Find where the given text appears and provide that cell's center as (x, y) coordinate. 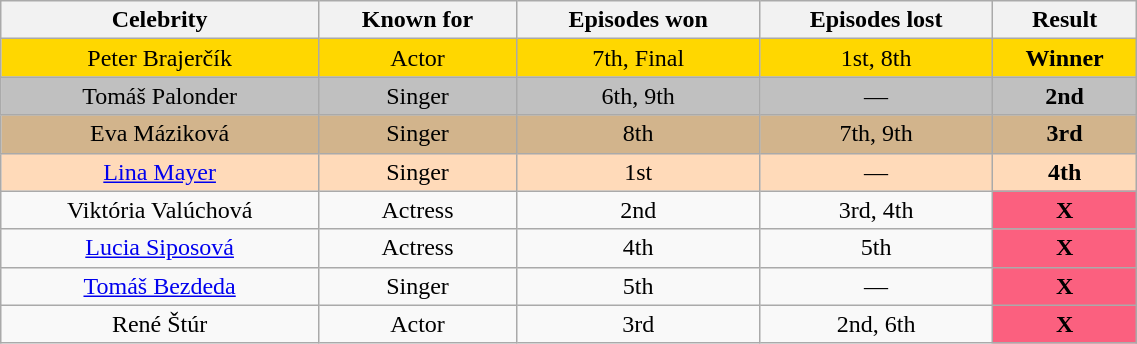
Eva Máziková (160, 134)
1st, 8th (876, 58)
Viktória Valúchová (160, 210)
6th, 9th (638, 96)
3rd, 4th (876, 210)
Winner (1064, 58)
Tomáš Palonder (160, 96)
Tomáš Bezdeda (160, 286)
Lucia Siposová (160, 248)
2nd, 6th (876, 324)
Result (1064, 20)
Lina Mayer (160, 172)
7th, Final (638, 58)
7th, 9th (876, 134)
1st (638, 172)
Celebrity (160, 20)
Episodes won (638, 20)
Known for (418, 20)
René Štúr (160, 324)
Peter Brajerčík (160, 58)
Episodes lost (876, 20)
8th (638, 134)
